For the text-containing cell, return its midpoint in (x, y) coordinate format. 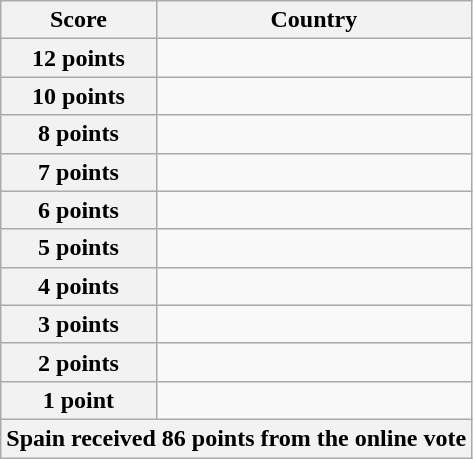
Spain received 86 points from the online vote (236, 438)
1 point (78, 400)
10 points (78, 96)
4 points (78, 286)
7 points (78, 172)
Country (314, 20)
5 points (78, 248)
6 points (78, 210)
3 points (78, 324)
12 points (78, 58)
8 points (78, 134)
2 points (78, 362)
Score (78, 20)
